From the cell containing the given text, extract its center point as [x, y] coordinate. 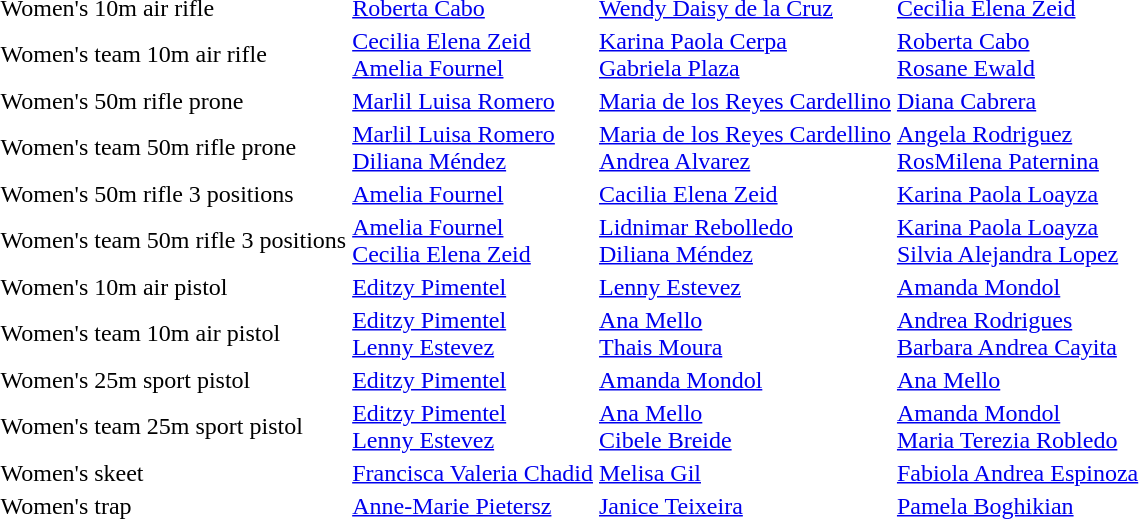
Maria de los Reyes Cardellino [746, 101]
Ana MelloCibele Breide [746, 426]
Amelia FournelCecilia Elena Zeid [473, 240]
Ana MelloThais Moura [746, 334]
Fabiola Andrea Espinoza [1017, 473]
Cacilia Elena Zeid [746, 194]
Karina Paola LoayzaSilvia Alejandra Lopez [1017, 240]
Roberta CaboRosane Ewald [1017, 54]
Andrea RodriguesBarbara Andrea Cayita [1017, 334]
Lidnimar RebolledoDiliana Méndez [746, 240]
Marlil Luisa RomeroDiliana Méndez [473, 148]
Melisa Gil [746, 473]
Marlil Luisa Romero [473, 101]
Diana Cabrera [1017, 101]
Lenny Estevez [746, 287]
Cecilia Elena ZeidAmelia Fournel [473, 54]
Karina Paola CerpaGabriela Plaza [746, 54]
Angela RodriguezRosMilena Paternina [1017, 148]
Karina Paola Loayza [1017, 194]
Francisca Valeria Chadid [473, 473]
Ana Mello [1017, 380]
Maria de los Reyes CardellinoAndrea Alvarez [746, 148]
Amanda MondolMaria Terezia Robledo [1017, 426]
Amelia Fournel [473, 194]
